Find where the given text appears and provide that cell's center as [X, Y] coordinate. 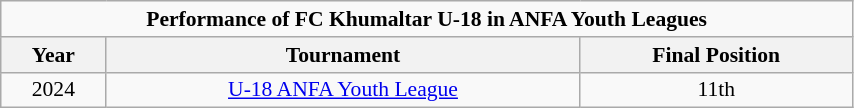
Performance of FC Khumaltar U-18 in ANFA Youth Leagues [427, 19]
Year [54, 55]
Tournament [343, 55]
U-18 ANFA Youth League [343, 90]
11th [716, 90]
2024 [54, 90]
Final Position [716, 55]
